Locate the cell with the specified text and output its [X, Y] center coordinate. 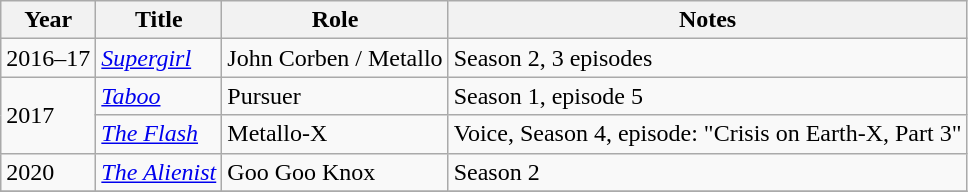
Role [335, 20]
2017 [48, 115]
The Alienist [159, 172]
Year [48, 20]
Pursuer [335, 96]
The Flash [159, 134]
Supergirl [159, 58]
2020 [48, 172]
John Corben / Metallo [335, 58]
Season 2, 3 episodes [708, 58]
Taboo [159, 96]
Notes [708, 20]
Season 2 [708, 172]
Season 1, episode 5 [708, 96]
Voice, Season 4, episode: "Crisis on Earth-X, Part 3" [708, 134]
2016–17 [48, 58]
Goo Goo Knox [335, 172]
Metallo-X [335, 134]
Title [159, 20]
